Extract the [X, Y] coordinate from the center of the cell holding the provided text.  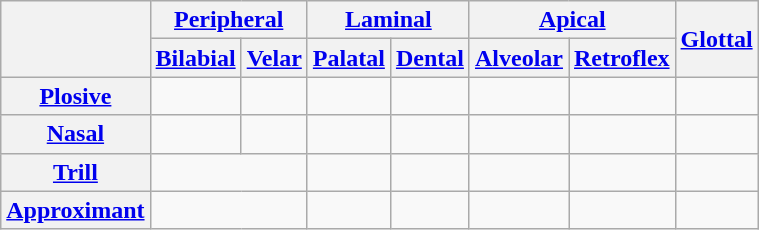
Apical [572, 20]
Glottal [716, 39]
Approximant [76, 210]
Nasal [76, 134]
Velar [274, 58]
Laminal [388, 20]
Alveolar [518, 58]
Bilabial [196, 58]
Dental [430, 58]
Retroflex [622, 58]
Plosive [76, 96]
Palatal [348, 58]
Trill [76, 172]
Peripheral [228, 20]
